Capture the cell that displays the provided text and extract its [x, y] central coordinate. 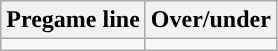
Pregame line [74, 20]
Over/under [210, 20]
